Identify which cell holds the provided text, then report its (x, y) central coordinate. 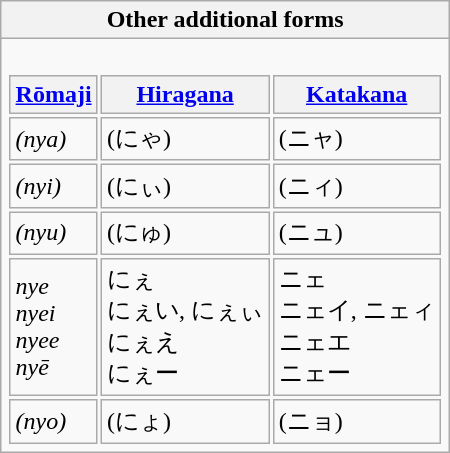
(ニィ) (356, 186)
nyenyeinyeenyē (54, 328)
(nya) (54, 139)
Other additional forms (226, 20)
(にょ) (186, 422)
(nyu) (54, 233)
Rōmaji (54, 94)
(nyo) (54, 422)
にぇにぇい, にぇぃにぇえにぇー (186, 328)
Hiragana (186, 94)
(にぃ) (186, 186)
(にゃ) (186, 139)
ニェニェイ, ニェィニェエニェー (356, 328)
(ニュ) (356, 233)
Rōmaji Hiragana Katakana (nya) (にゃ) (ニャ) (nyi) (にぃ) (ニィ) (nyu) (にゅ) (ニュ) nyenyeinyeenyē にぇにぇい, にぇぃにぇえにぇー ニェニェイ, ニェィニェエニェー (nyo) (にょ) (ニョ) (226, 246)
(ニョ) (356, 422)
Katakana (356, 94)
(ニャ) (356, 139)
(nyi) (54, 186)
(にゅ) (186, 233)
